Search for the cell housing the specified text and yield its (x, y) center coordinate. 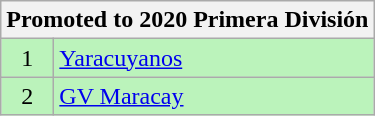
Promoted to 2020 Primera División (188, 20)
Yaracuyanos (214, 58)
1 (28, 58)
GV Maracay (214, 96)
2 (28, 96)
